Return (X, Y) of the center of cell containing provided text 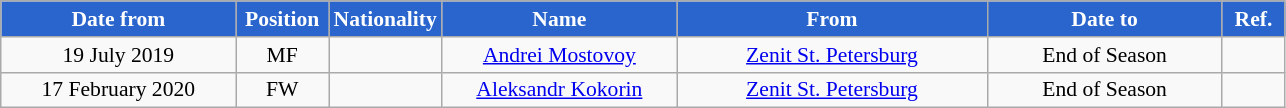
Position (282, 19)
Date to (1104, 19)
Nationality (384, 19)
FW (282, 90)
Date from (118, 19)
Aleksandr Kokorin (560, 90)
Ref. (1254, 19)
Name (560, 19)
19 July 2019 (118, 55)
Andrei Mostovoy (560, 55)
17 February 2020 (118, 90)
From (832, 19)
MF (282, 55)
